Extract the [x, y] coordinate from the center of the cell holding the provided text.  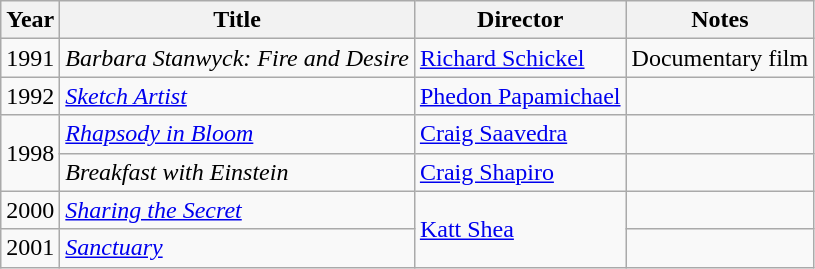
Sketch Artist [238, 96]
2000 [30, 210]
Richard Schickel [520, 58]
Breakfast with Einstein [238, 172]
Phedon Papamichael [520, 96]
Director [520, 20]
Year [30, 20]
Notes [720, 20]
1992 [30, 96]
Katt Shea [520, 229]
1991 [30, 58]
Documentary film [720, 58]
Rhapsody in Bloom [238, 134]
1998 [30, 153]
Sanctuary [238, 248]
Sharing the Secret [238, 210]
Craig Shapiro [520, 172]
2001 [30, 248]
Title [238, 20]
Craig Saavedra [520, 134]
Barbara Stanwyck: Fire and Desire [238, 58]
